Determine the (x, y) coordinate at the center of the cell enclosing the given text.  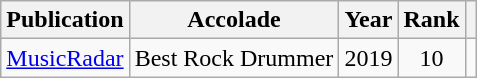
MusicRadar (65, 58)
Publication (65, 20)
Year (368, 20)
2019 (368, 58)
10 (432, 58)
Best Rock Drummer (234, 58)
Rank (432, 20)
Accolade (234, 20)
